From the cell containing the given text, extract its center point as (X, Y) coordinate. 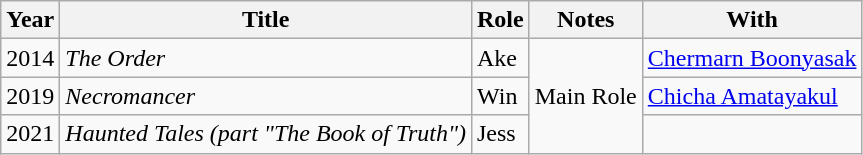
2014 (30, 58)
Chicha Amatayakul (752, 96)
Jess (500, 134)
The Order (266, 58)
Necromancer (266, 96)
Chermarn Boonyasak (752, 58)
Title (266, 20)
Haunted Tales (part "The Book of Truth") (266, 134)
With (752, 20)
Win (500, 96)
2019 (30, 96)
Role (500, 20)
Year (30, 20)
2021 (30, 134)
Main Role (586, 96)
Ake (500, 58)
Notes (586, 20)
